Scan for the cell matching the given text and deliver its [x, y] coordinate at center. 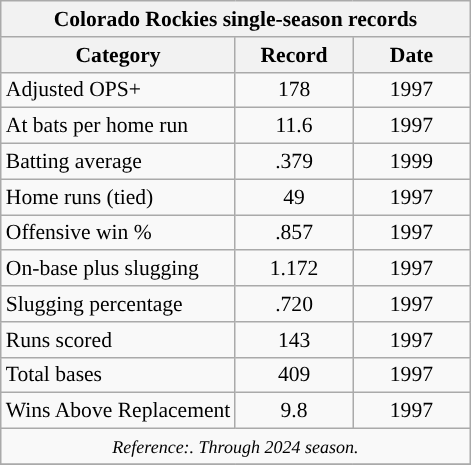
At bats per home run [118, 126]
1.172 [294, 269]
Adjusted OPS+ [118, 90]
Total bases [118, 375]
Category [118, 55]
.379 [294, 162]
.857 [294, 233]
9.8 [294, 411]
Date [412, 55]
Batting average [118, 162]
Slugging percentage [118, 304]
Home runs (tied) [118, 197]
178 [294, 90]
143 [294, 340]
Runs scored [118, 340]
11.6 [294, 126]
Offensive win % [118, 233]
.720 [294, 304]
49 [294, 197]
Colorado Rockies single-season records [236, 19]
Reference:. Through 2024 season. [236, 447]
Record [294, 55]
On-base plus slugging [118, 269]
409 [294, 375]
Wins Above Replacement [118, 411]
1999 [412, 162]
